Return (x, y) of the center of cell containing provided text 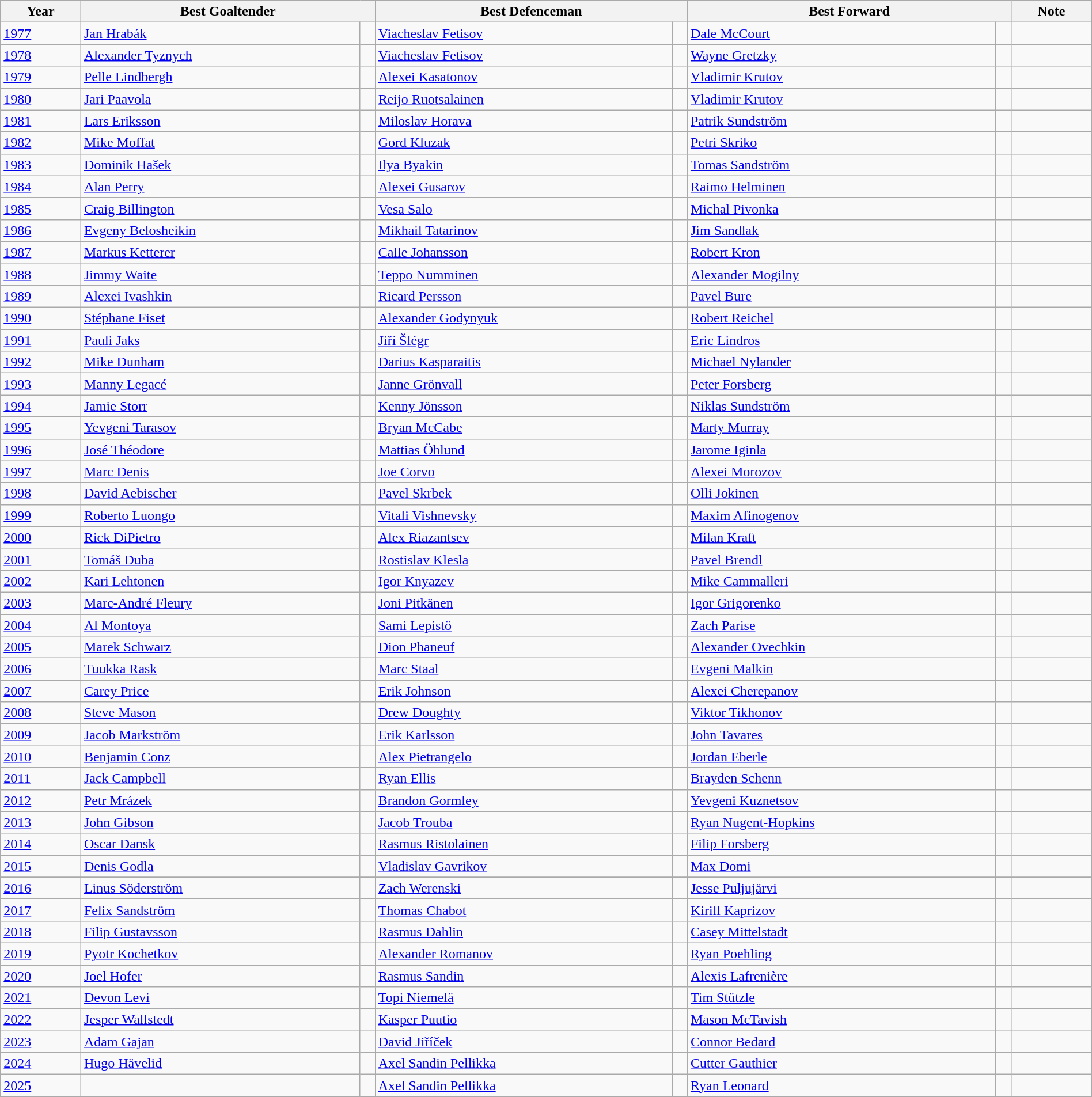
Jack Campbell (220, 779)
David Jiříček (524, 1042)
Mike Cammalleri (841, 581)
David Aebischer (220, 494)
Lars Eriksson (220, 121)
Vitali Vishnevsky (524, 515)
Olli Jokinen (841, 494)
1994 (41, 406)
Roberto Luongo (220, 515)
Alexander Mogilny (841, 275)
Ryan Leonard (841, 1085)
Maxim Afinogenov (841, 515)
Jamie Storr (220, 406)
Max Domi (841, 866)
Tomas Sandström (841, 165)
Alexander Godynyuk (524, 318)
1989 (41, 297)
Joni Pitkänen (524, 603)
Bryan McCabe (524, 428)
1980 (41, 99)
Ryan Poehling (841, 954)
Casey Mittelstadt (841, 932)
Tomáš Duba (220, 559)
Jacob Markström (220, 735)
1977 (41, 33)
1986 (41, 230)
Mason McTavish (841, 1020)
2015 (41, 866)
Niklas Sundström (841, 406)
2013 (41, 822)
Stéphane Fiset (220, 318)
Carey Price (220, 691)
2002 (41, 581)
1983 (41, 165)
Craig Billington (220, 208)
Note (1052, 12)
Dale McCourt (841, 33)
Hugo Hävelid (220, 1064)
Alexei Morozov (841, 472)
Alexander Tyznych (220, 55)
Sami Lepistö (524, 625)
Felix Sandström (220, 910)
2020 (41, 976)
2012 (41, 800)
Patrik Sundström (841, 121)
Kasper Puutio (524, 1020)
Best Forward (849, 12)
Alex Riazantsev (524, 537)
2004 (41, 625)
Marc-André Fleury (220, 603)
Jesper Wallstedt (220, 1020)
Gord Kluzak (524, 143)
Adam Gajan (220, 1042)
1992 (41, 362)
2006 (41, 669)
Igor Grigorenko (841, 603)
Pyotr Kochetkov (220, 954)
José Théodore (220, 450)
Pelle Lindbergh (220, 77)
Mike Moffat (220, 143)
1996 (41, 450)
Eric Lindros (841, 340)
Dominik Hašek (220, 165)
Joe Corvo (524, 472)
John Tavares (841, 735)
Marc Denis (220, 472)
Tuukka Rask (220, 669)
Marc Staal (524, 669)
1987 (41, 252)
2014 (41, 844)
Pavel Skrbek (524, 494)
Alexei Kasatonov (524, 77)
Best Defenceman (531, 12)
1997 (41, 472)
Darius Kasparaitis (524, 362)
Alexei Cherepanov (841, 691)
Raimo Helminen (841, 187)
2001 (41, 559)
Petr Mrázek (220, 800)
Ryan Ellis (524, 779)
Markus Ketterer (220, 252)
Brandon Gormley (524, 800)
Vesa Salo (524, 208)
1990 (41, 318)
Milan Kraft (841, 537)
Kirill Kaprizov (841, 910)
Erik Karlsson (524, 735)
Connor Bedard (841, 1042)
1978 (41, 55)
Wayne Gretzky (841, 55)
Alexei Gusarov (524, 187)
Jordan Eberle (841, 757)
Jari Paavola (220, 99)
Rick DiPietro (220, 537)
Jimmy Waite (220, 275)
1981 (41, 121)
John Gibson (220, 822)
Mike Dunham (220, 362)
Alexis Lafrenière (841, 976)
Pavel Brendl (841, 559)
2010 (41, 757)
Linus Söderström (220, 888)
2019 (41, 954)
Mattias Öhlund (524, 450)
Year (41, 12)
2007 (41, 691)
1979 (41, 77)
1991 (41, 340)
1982 (41, 143)
Yevgeni Kuznetsov (841, 800)
Alexander Ovechkin (841, 647)
1999 (41, 515)
Manny Legacé (220, 384)
Drew Doughty (524, 713)
Mikhail Tatarinov (524, 230)
Jesse Puljujärvi (841, 888)
Jim Sandlak (841, 230)
Michal Pivonka (841, 208)
2000 (41, 537)
Jacob Trouba (524, 822)
Robert Reichel (841, 318)
Filip Gustavsson (220, 932)
Rasmus Sandin (524, 976)
Ricard Persson (524, 297)
Dion Phaneuf (524, 647)
1993 (41, 384)
2023 (41, 1042)
Al Montoya (220, 625)
Teppo Numminen (524, 275)
Filip Forsberg (841, 844)
Jarome Iginla (841, 450)
Rasmus Dahlin (524, 932)
Marek Schwarz (220, 647)
Rostislav Klesla (524, 559)
2008 (41, 713)
Marty Murray (841, 428)
Evgeni Malkin (841, 669)
Joel Hofer (220, 976)
Rasmus Ristolainen (524, 844)
Reijo Ruotsalainen (524, 99)
Brayden Schenn (841, 779)
Ilya Byakin (524, 165)
Oscar Dansk (220, 844)
1984 (41, 187)
Erik Johnson (524, 691)
Pauli Jaks (220, 340)
Alexander Romanov (524, 954)
2016 (41, 888)
Steve Mason (220, 713)
Benjamin Conz (220, 757)
Alan Perry (220, 187)
Denis Godla (220, 866)
Viktor Tikhonov (841, 713)
1998 (41, 494)
Jiří Šlégr (524, 340)
Peter Forsberg (841, 384)
Kari Lehtonen (220, 581)
Zach Werenski (524, 888)
Tim Stützle (841, 998)
Thomas Chabot (524, 910)
Yevgeni Tarasov (220, 428)
2017 (41, 910)
2003 (41, 603)
Janne Grönvall (524, 384)
2018 (41, 932)
2005 (41, 647)
Kenny Jönsson (524, 406)
Robert Kron (841, 252)
Michael Nylander (841, 362)
2021 (41, 998)
Alexei Ivashkin (220, 297)
Cutter Gauthier (841, 1064)
1995 (41, 428)
Petri Skriko (841, 143)
Jan Hrabák (220, 33)
Calle Johansson (524, 252)
Topi Niemelä (524, 998)
1985 (41, 208)
2011 (41, 779)
2009 (41, 735)
2025 (41, 1085)
Best Goaltender (228, 12)
1988 (41, 275)
Ryan Nugent-Hopkins (841, 822)
Zach Parise (841, 625)
Vladislav Gavrikov (524, 866)
Pavel Bure (841, 297)
Alex Pietrangelo (524, 757)
2024 (41, 1064)
Evgeny Belosheikin (220, 230)
Igor Knyazev (524, 581)
Devon Levi (220, 998)
2022 (41, 1020)
Miloslav Horava (524, 121)
